Find where the given text appears and provide that cell's center as (X, Y) coordinate. 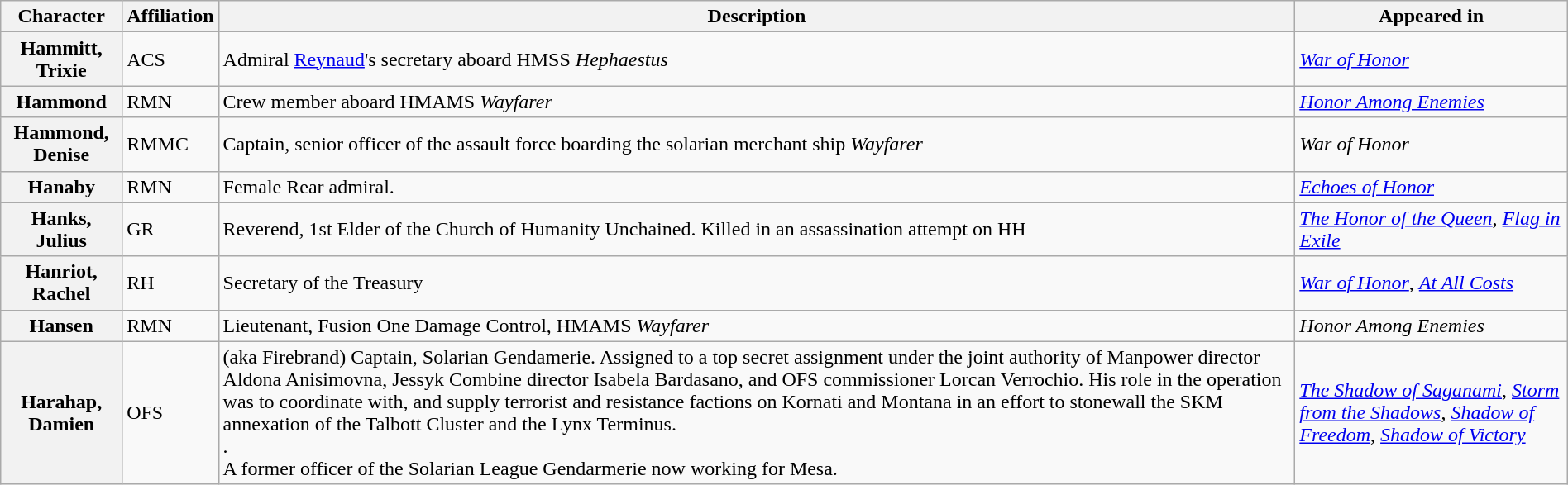
Reverend, 1st Elder of the Church of Humanity Unchained. Killed in an assassination attempt on HH (757, 230)
Hammitt, Trixie (61, 59)
ACS (170, 59)
Captain, senior officer of the assault force boarding the solarian merchant ship Wayfarer (757, 144)
Affiliation (170, 17)
Admiral Reynaud's secretary aboard HMSS Hephaestus (757, 59)
Hanaby (61, 187)
Secretary of the Treasury (757, 283)
Harahap, Damien (61, 413)
Description (757, 17)
RMMC (170, 144)
Lieutenant, Fusion One Damage Control, HMAMS Wayfarer (757, 326)
Character (61, 17)
Hanriot, Rachel (61, 283)
Hansen (61, 326)
OFS (170, 413)
Hanks, Julius (61, 230)
War of Honor, At All Costs (1431, 283)
Echoes of Honor (1431, 187)
GR (170, 230)
The Shadow of Saganami, Storm from the Shadows, Shadow of Freedom, Shadow of Victory (1431, 413)
RH (170, 283)
Female Rear admiral. (757, 187)
Appeared in (1431, 17)
Hammond (61, 102)
The Honor of the Queen, Flag in Exile (1431, 230)
Crew member aboard HMAMS Wayfarer (757, 102)
Hammond, Denise (61, 144)
